For the text-containing cell, return its midpoint in (x, y) coordinate format. 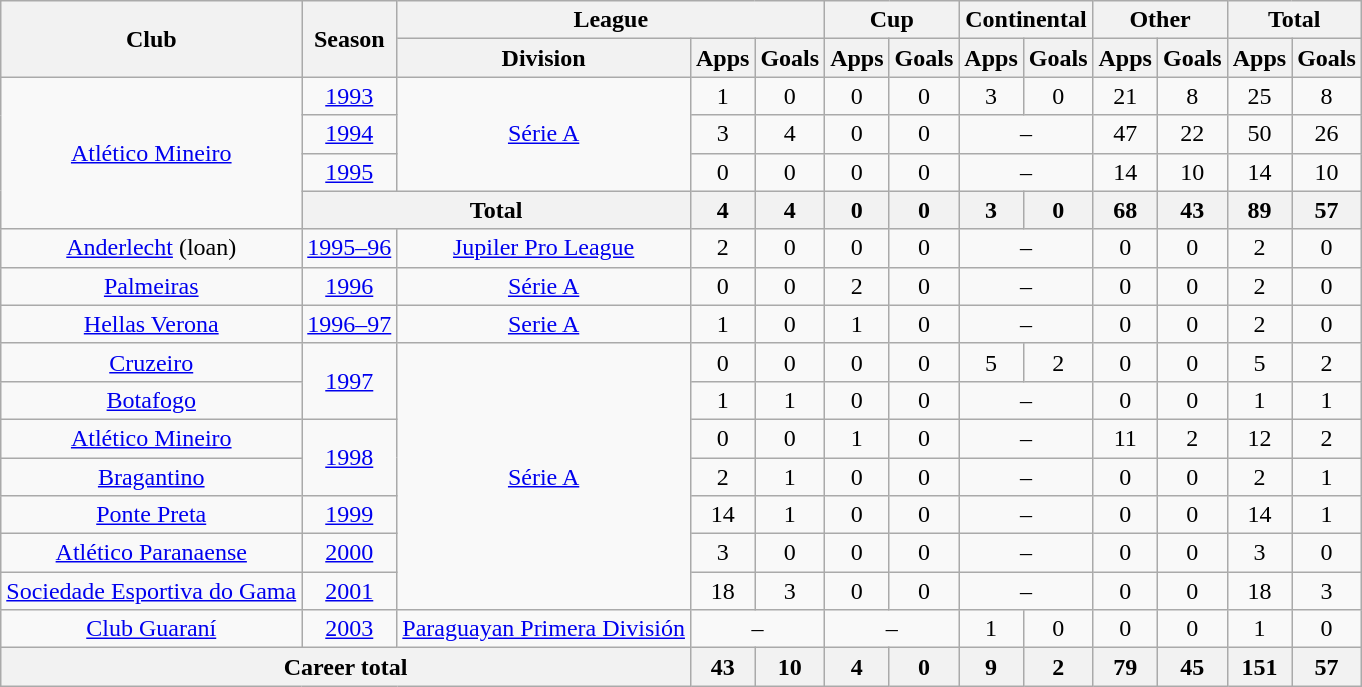
79 (1125, 667)
1996–97 (350, 324)
1993 (350, 96)
11 (1125, 438)
Continental (1026, 20)
Cruzeiro (152, 362)
Atlético Paranaense (152, 553)
89 (1259, 210)
68 (1125, 210)
Other (1160, 20)
Palmeiras (152, 286)
22 (1192, 134)
Club Guaraní (152, 629)
Bragantino (152, 477)
Division (544, 58)
12 (1259, 438)
151 (1259, 667)
45 (1192, 667)
21 (1125, 96)
1995 (350, 172)
Serie A (544, 324)
Jupiler Pro League (544, 248)
Paraguayan Primera División (544, 629)
Cup (892, 20)
League (611, 20)
2001 (350, 591)
Botafogo (152, 400)
Ponte Preta (152, 515)
Hellas Verona (152, 324)
1995–96 (350, 248)
Club (152, 39)
47 (1125, 134)
2003 (350, 629)
Sociedade Esportiva do Gama (152, 591)
Anderlecht (loan) (152, 248)
Season (350, 39)
2000 (350, 553)
Career total (346, 667)
1999 (350, 515)
1998 (350, 457)
50 (1259, 134)
1997 (350, 381)
25 (1259, 96)
9 (991, 667)
26 (1327, 134)
1996 (350, 286)
1994 (350, 134)
